For the text-containing cell, return its midpoint in (X, Y) coordinate format. 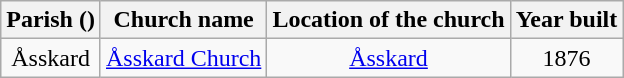
Year built (566, 20)
Location of the church (388, 20)
Church name (183, 20)
Åsskard Church (183, 58)
Parish () (51, 20)
1876 (566, 58)
